Extract the (X, Y) coordinate from the center of the cell holding the provided text.  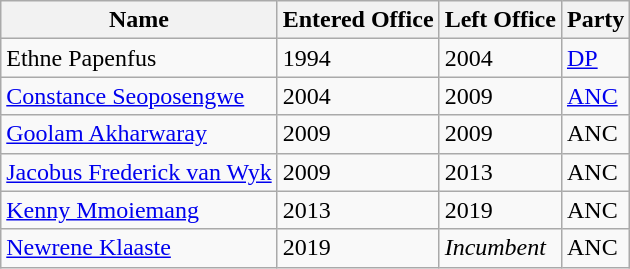
Left Office (500, 20)
DP (595, 58)
Newrene Klaaste (139, 248)
Ethne Papenfus (139, 58)
Entered Office (358, 20)
Jacobus Frederick van Wyk (139, 172)
Kenny Mmoiemang (139, 210)
Party (595, 20)
Goolam Akharwaray (139, 134)
1994 (358, 58)
Constance Seoposengwe (139, 96)
Name (139, 20)
Incumbent (500, 248)
